Find where the given text appears and provide that cell's center as (X, Y) coordinate. 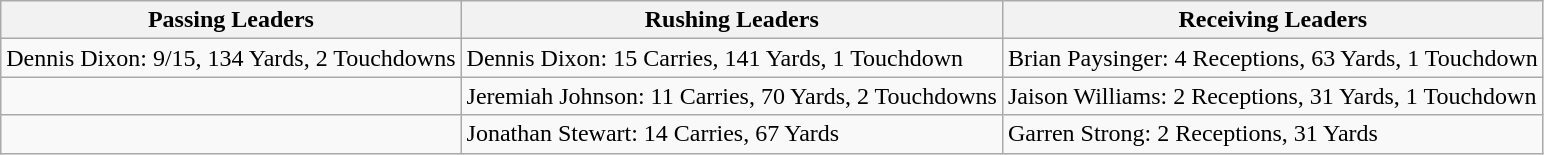
Jaison Williams: 2 Receptions, 31 Yards, 1 Touchdown (1272, 96)
Receiving Leaders (1272, 20)
Dennis Dixon: 15 Carries, 141 Yards, 1 Touchdown (732, 58)
Brian Paysinger: 4 Receptions, 63 Yards, 1 Touchdown (1272, 58)
Rushing Leaders (732, 20)
Jeremiah Johnson: 11 Carries, 70 Yards, 2 Touchdowns (732, 96)
Dennis Dixon: 9/15, 134 Yards, 2 Touchdowns (231, 58)
Jonathan Stewart: 14 Carries, 67 Yards (732, 134)
Garren Strong: 2 Receptions, 31 Yards (1272, 134)
Passing Leaders (231, 20)
